Identify which cell holds the provided text, then report its (X, Y) central coordinate. 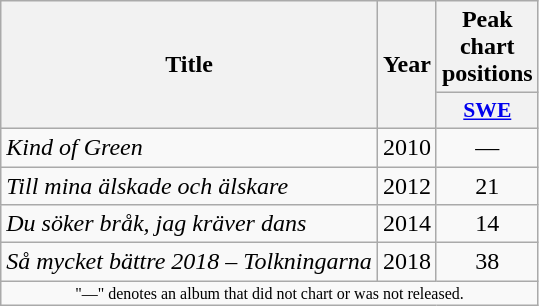
SWE (487, 111)
Year (406, 65)
2010 (406, 147)
Title (190, 65)
21 (487, 185)
Till mina älskade och älskare (190, 185)
"—" denotes an album that did not chart or was not released. (270, 293)
Kind of Green (190, 147)
Du söker bråk, jag kräver dans (190, 224)
2018 (406, 262)
38 (487, 262)
14 (487, 224)
Peak chart positions (487, 47)
2014 (406, 224)
2012 (406, 185)
Så mycket bättre 2018 – Tolkningarna (190, 262)
— (487, 147)
